Pinpoint the cell where the given text exists, returning its (x, y) midpoint coordinate. 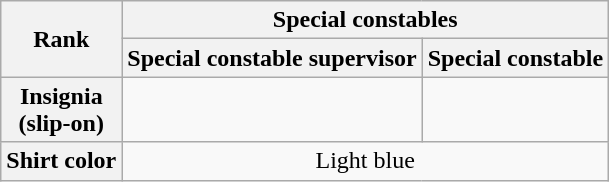
Special constable supervisor (272, 58)
Rank (62, 39)
Light blue (366, 161)
Shirt color (62, 161)
Insignia(slip-on) (62, 110)
Special constables (366, 20)
Special constable (515, 58)
